Detect which cell encompasses the target text, then output its [x, y] center coordinate. 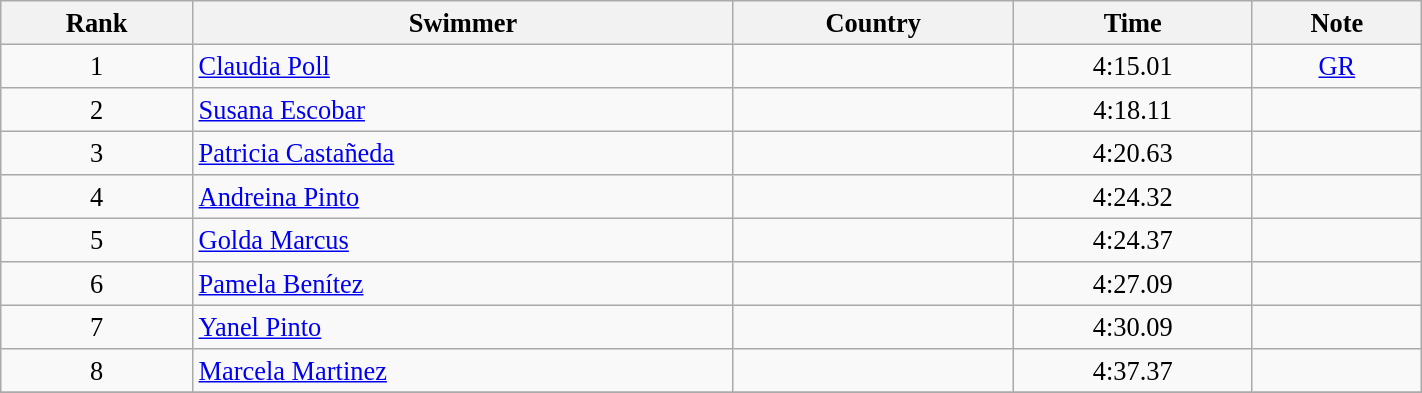
4:20.63 [1132, 153]
Golda Marcus [464, 240]
4:30.09 [1132, 327]
Note [1336, 22]
2 [97, 109]
Yanel Pinto [464, 327]
Susana Escobar [464, 109]
4:27.09 [1132, 284]
4:24.32 [1132, 197]
3 [97, 153]
4:18.11 [1132, 109]
Andreina Pinto [464, 197]
GR [1336, 66]
8 [97, 371]
4:15.01 [1132, 66]
Time [1132, 22]
1 [97, 66]
4:37.37 [1132, 371]
Country [873, 22]
6 [97, 284]
4:24.37 [1132, 240]
Patricia Castañeda [464, 153]
4 [97, 197]
Swimmer [464, 22]
5 [97, 240]
7 [97, 327]
Marcela Martinez [464, 371]
Pamela Benítez [464, 284]
Rank [97, 22]
Claudia Poll [464, 66]
